Scan for the cell matching the given text and deliver its [x, y] coordinate at center. 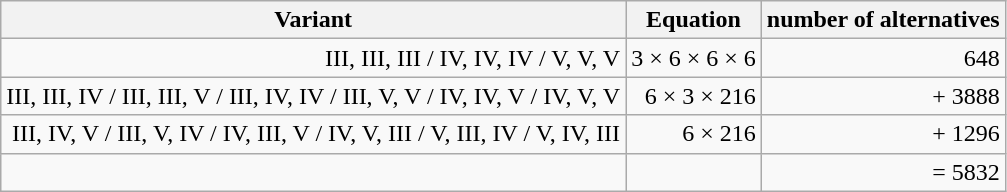
= 5832 [883, 172]
6 × 216 [694, 134]
III, IV, V / III, V, IV / IV, III, V / IV, V, III / V, III, IV / V, IV, III [314, 134]
Equation [694, 20]
648 [883, 58]
Variant [314, 20]
6 × 3 × 216 [694, 96]
3 × 6 × 6 × 6 [694, 58]
number of alternatives [883, 20]
III, III, IV / III, III, V / III, IV, IV / III, V, V / IV, IV, V / IV, V, V [314, 96]
+ 3888 [883, 96]
+ 1296 [883, 134]
III, III, III / IV, IV, IV / V, V, V [314, 58]
